Determine the [x, y] coordinate at the center of the cell enclosing the given text.  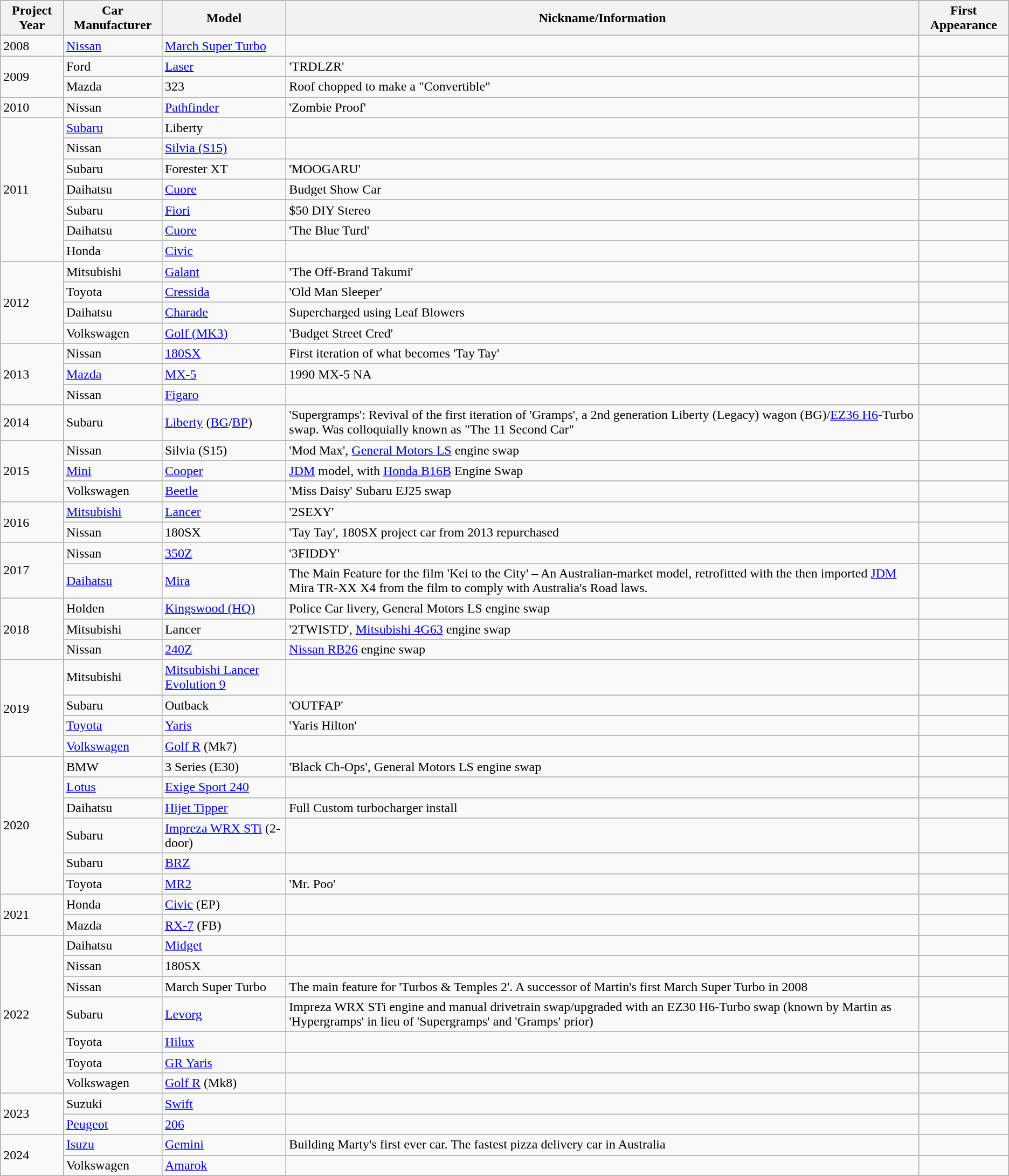
'Zombie Proof' [603, 107]
'2SEXY' [603, 512]
2008 [32, 46]
Holden [112, 608]
Police Car livery, General Motors LS engine swap [603, 608]
First Appearance [964, 18]
Project Year [32, 18]
Forester XT [224, 169]
206 [224, 1124]
BRZ [224, 863]
Lotus [112, 787]
'Miss Daisy' Subaru EJ25 swap [603, 491]
'Black Ch-Ops', General Motors LS engine swap [603, 767]
2017 [32, 570]
Peugeot [112, 1124]
3 Series (E30) [224, 767]
Suzuki [112, 1104]
Mini [112, 471]
2023 [32, 1114]
Impreza WRX STi (2-door) [224, 836]
MR2 [224, 884]
'Old Man Sleeper' [603, 292]
Hijet Tipper [224, 808]
'MOOGARU' [603, 169]
Liberty [224, 128]
Amarok [224, 1165]
Civic [224, 251]
2014 [32, 423]
'Budget Street Cred' [603, 333]
JDM model, with Honda B16B Engine Swap [603, 471]
Kingswood (HQ) [224, 608]
Supercharged using Leaf Blowers [603, 313]
Nickname/Information [603, 18]
2021 [32, 914]
Ford [112, 66]
Exige Sport 240 [224, 787]
240Z [224, 650]
Civic (EP) [224, 904]
Isuzu [112, 1145]
2019 [32, 709]
350Z [224, 553]
Levorg [224, 1015]
Golf R (Mk8) [224, 1083]
Fiori [224, 210]
2016 [32, 522]
Mitsubishi Lancer Evolution 9 [224, 677]
Hilux [224, 1042]
2018 [32, 629]
Liberty (BG/BP) [224, 423]
Yaris [224, 726]
Nissan RB26 engine swap [603, 650]
Model [224, 18]
MX-5 [224, 374]
'OUTFAP' [603, 705]
Outback [224, 705]
$50 DIY Stereo [603, 210]
2013 [32, 374]
Roof chopped to make a "Convertible" [603, 87]
2011 [32, 189]
Budget Show Car [603, 189]
BMW [112, 767]
Midget [224, 945]
Cressida [224, 292]
2022 [32, 1014]
2009 [32, 77]
Full Custom turbocharger install [603, 808]
Swift [224, 1104]
'The Off-Brand Takumi' [603, 271]
2015 [32, 471]
RX-7 (FB) [224, 925]
'Mr. Poo' [603, 884]
2012 [32, 302]
Cooper [224, 471]
1990 MX-5 NA [603, 374]
Laser [224, 66]
2010 [32, 107]
'Tay Tay', 180SX project car from 2013 repurchased [603, 532]
Building Marty's first ever car. The fastest pizza delivery car in Australia [603, 1145]
323 [224, 87]
Galant [224, 271]
'Yaris Hilton' [603, 726]
Mira [224, 580]
The main feature for 'Turbos & Temples 2'. A successor of Martin's first March Super Turbo in 2008 [603, 986]
'3FIDDY' [603, 553]
'The Blue Turd' [603, 230]
Car Manufacturer [112, 18]
'2TWISTD', Mitsubishi 4G63 engine swap [603, 629]
2024 [32, 1155]
Pathfinder [224, 107]
Golf R (Mk7) [224, 746]
Figaro [224, 395]
Charade [224, 313]
'TRDLZR' [603, 66]
First iteration of what becomes 'Tay Tay' [603, 354]
Golf (MK3) [224, 333]
2020 [32, 825]
'Mod Max', General Motors LS engine swap [603, 450]
Gemini [224, 1145]
GR Yaris [224, 1063]
Beetle [224, 491]
